Capture the cell that displays the provided text and extract its (X, Y) central coordinate. 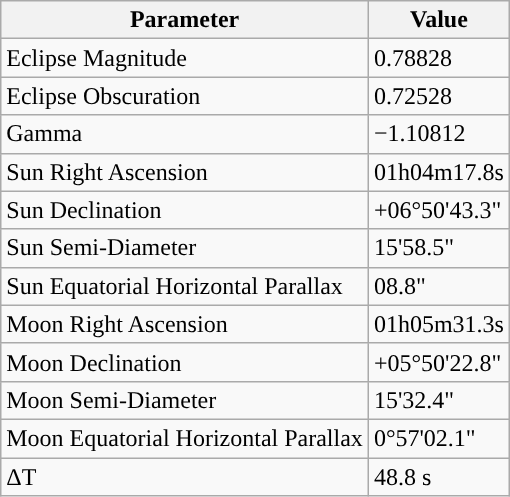
08.8" (438, 286)
01h05m31.3s (438, 324)
15'32.4" (438, 400)
Moon Semi-Diameter (185, 400)
0.78828 (438, 58)
Gamma (185, 134)
Eclipse Obscuration (185, 96)
Sun Declination (185, 210)
Sun Equatorial Horizontal Parallax (185, 286)
Moon Equatorial Horizontal Parallax (185, 438)
+06°50'43.3" (438, 210)
Moon Right Ascension (185, 324)
+05°50'22.8" (438, 362)
Value (438, 20)
0.72528 (438, 96)
−1.10812 (438, 134)
15'58.5" (438, 248)
Sun Semi-Diameter (185, 248)
ΔT (185, 477)
Parameter (185, 20)
01h04m17.8s (438, 172)
48.8 s (438, 477)
Sun Right Ascension (185, 172)
Eclipse Magnitude (185, 58)
0°57'02.1" (438, 438)
Moon Declination (185, 362)
